Detect which cell encompasses the target text, then output its (X, Y) center coordinate. 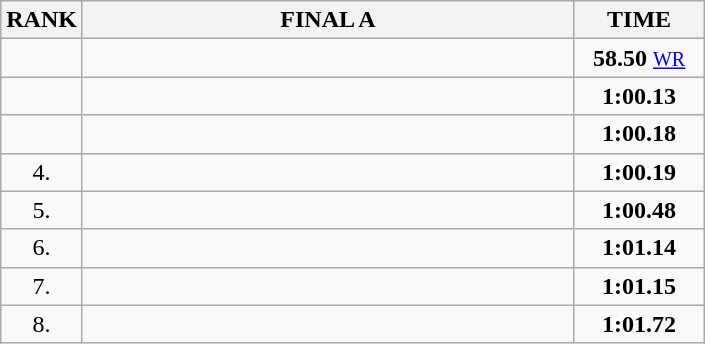
RANK (42, 20)
1:00.18 (640, 134)
FINAL A (328, 20)
TIME (640, 20)
1:00.48 (640, 210)
1:01.72 (640, 324)
6. (42, 248)
5. (42, 210)
4. (42, 172)
1:00.19 (640, 172)
58.50 WR (640, 58)
1:00.13 (640, 96)
7. (42, 286)
8. (42, 324)
1:01.15 (640, 286)
1:01.14 (640, 248)
